Return [X, Y] of the center of cell containing provided text 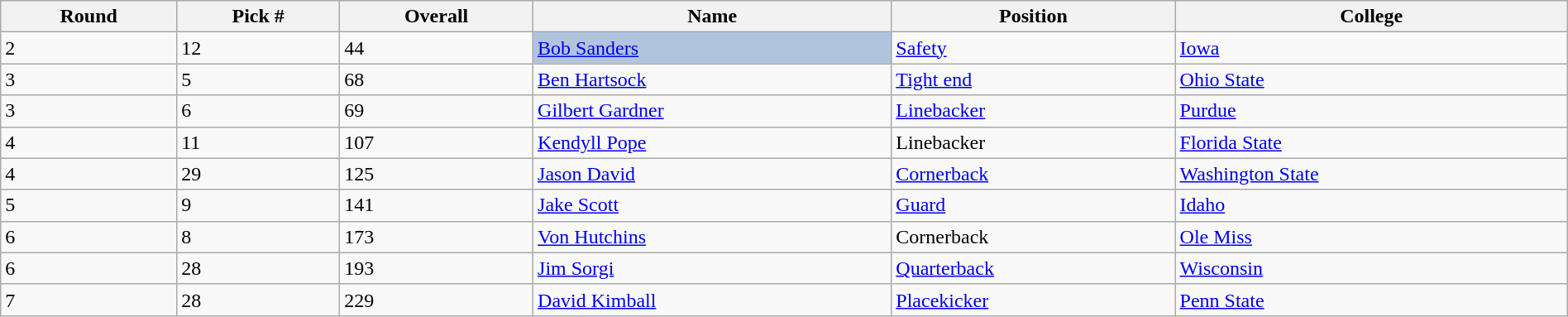
Penn State [1371, 300]
68 [437, 79]
Ole Miss [1371, 237]
8 [258, 237]
173 [437, 237]
Round [89, 17]
Ben Hartsock [713, 79]
Tight end [1034, 79]
Guard [1034, 205]
7 [89, 300]
Jake Scott [713, 205]
Florida State [1371, 142]
141 [437, 205]
David Kimball [713, 300]
Purdue [1371, 111]
11 [258, 142]
Jim Sorgi [713, 268]
193 [437, 268]
Safety [1034, 48]
Washington State [1371, 174]
44 [437, 48]
Name [713, 17]
Pick # [258, 17]
Quarterback [1034, 268]
Von Hutchins [713, 237]
Gilbert Gardner [713, 111]
Overall [437, 17]
Kendyll Pope [713, 142]
29 [258, 174]
12 [258, 48]
Bob Sanders [713, 48]
Wisconsin [1371, 268]
College [1371, 17]
125 [437, 174]
69 [437, 111]
2 [89, 48]
Placekicker [1034, 300]
9 [258, 205]
Idaho [1371, 205]
Position [1034, 17]
107 [437, 142]
Ohio State [1371, 79]
Iowa [1371, 48]
Jason David [713, 174]
229 [437, 300]
